Pinpoint the cell where the given text exists, returning its (X, Y) midpoint coordinate. 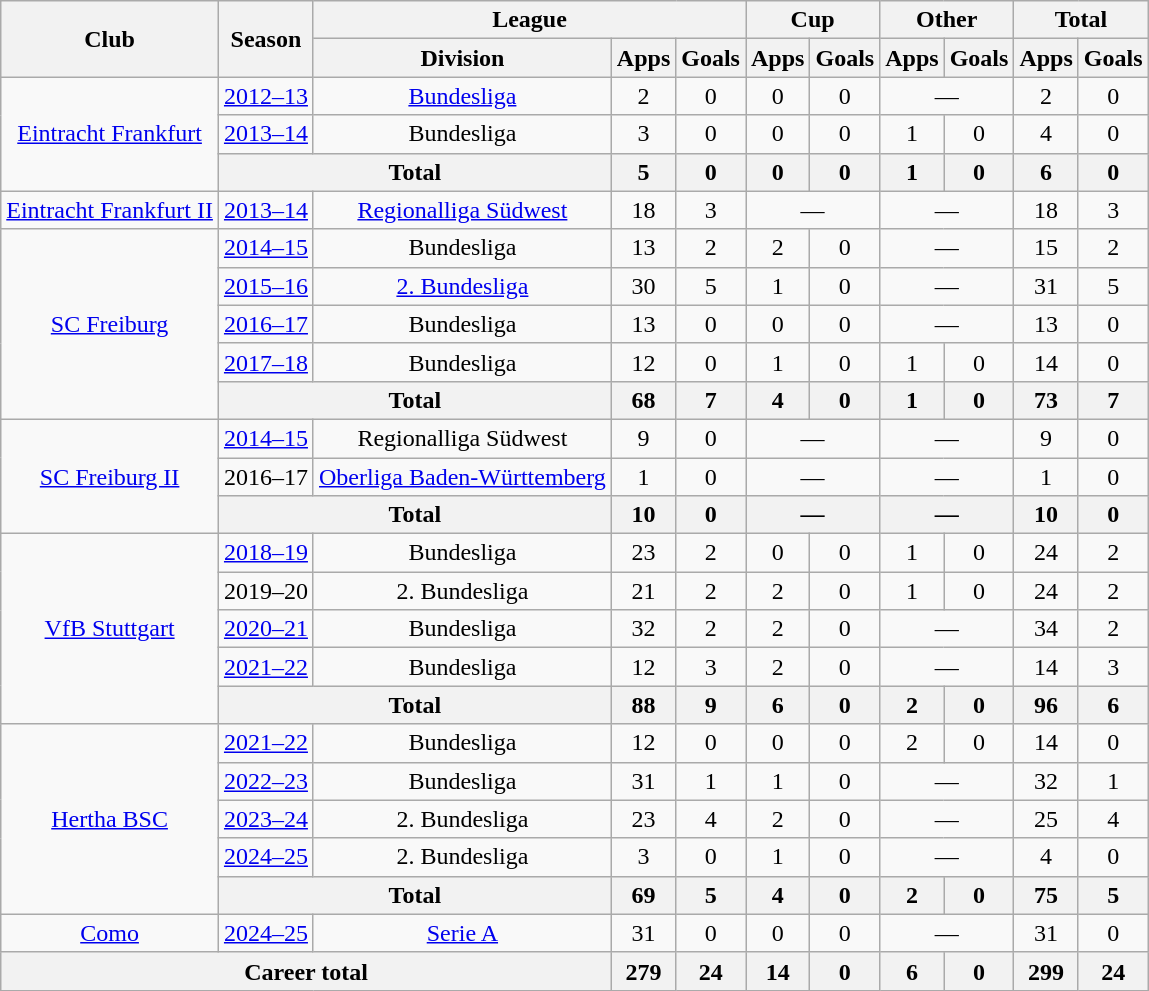
League (529, 20)
96 (1046, 705)
2012–13 (266, 96)
SC Freiburg II (110, 476)
88 (643, 705)
25 (1046, 819)
2018–19 (266, 553)
Club (110, 39)
Season (266, 39)
69 (643, 895)
34 (1046, 629)
VfB Stuttgart (110, 629)
2017–18 (266, 362)
SC Freiburg (110, 324)
15 (1046, 248)
2019–20 (266, 591)
Division (462, 58)
2022–23 (266, 781)
Serie A (462, 933)
21 (643, 591)
Other (947, 20)
Oberliga Baden-Württemberg (462, 477)
2023–24 (266, 819)
299 (1046, 971)
30 (643, 286)
Eintracht Frankfurt II (110, 210)
Cup (813, 20)
Como (110, 933)
68 (643, 400)
Career total (306, 971)
75 (1046, 895)
279 (643, 971)
73 (1046, 400)
Hertha BSC (110, 819)
2020–21 (266, 629)
2015–16 (266, 286)
Eintracht Frankfurt (110, 134)
